For the text-containing cell, return its midpoint in (x, y) coordinate format. 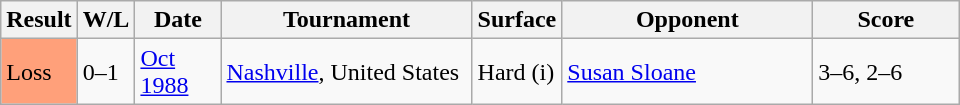
Surface (517, 20)
Opponent (688, 20)
Oct 1988 (178, 72)
Nashville, United States (346, 72)
0–1 (106, 72)
Date (178, 20)
W/L (106, 20)
Tournament (346, 20)
3–6, 2–6 (886, 72)
Susan Sloane (688, 72)
Score (886, 20)
Loss (39, 72)
Result (39, 20)
Hard (i) (517, 72)
